Pinpoint the cell where the given text exists, returning its [x, y] midpoint coordinate. 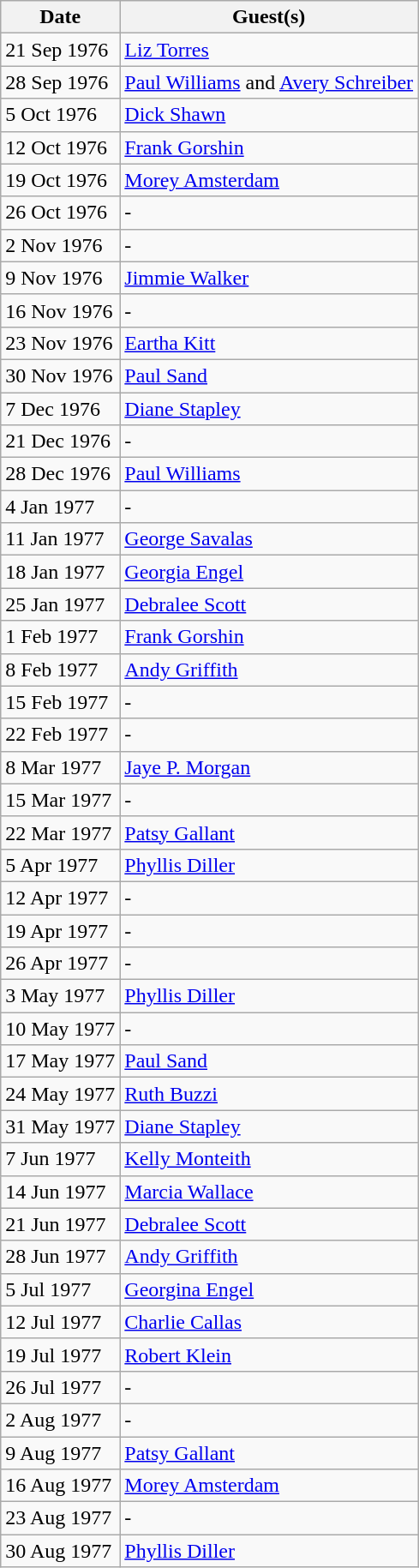
19 Jul 1977 [60, 1355]
30 Nov 1976 [60, 375]
12 Oct 1976 [60, 147]
12 Jul 1977 [60, 1322]
10 May 1977 [60, 1029]
9 Nov 1976 [60, 278]
11 Jan 1977 [60, 539]
George Savalas [269, 539]
Liz Torres [269, 50]
22 Mar 1977 [60, 832]
Eartha Kitt [269, 343]
28 Jun 1977 [60, 1257]
4 Jan 1977 [60, 507]
Georgina Engel [269, 1289]
Dick Shawn [269, 115]
28 Dec 1976 [60, 474]
Marcia Wallace [269, 1192]
14 Jun 1977 [60, 1192]
8 Mar 1977 [60, 767]
3 May 1977 [60, 996]
7 Dec 1976 [60, 409]
26 Oct 1976 [60, 213]
Date [60, 17]
1 Feb 1977 [60, 637]
5 Jul 1977 [60, 1289]
Georgia Engel [269, 572]
24 May 1977 [60, 1094]
2 Nov 1976 [60, 245]
Robert Klein [269, 1355]
15 Feb 1977 [60, 702]
Kelly Monteith [269, 1159]
8 Feb 1977 [60, 670]
28 Sep 1976 [60, 82]
Guest(s) [269, 17]
21 Jun 1977 [60, 1224]
Charlie Callas [269, 1322]
Paul Williams and Avery Schreiber [269, 82]
23 Nov 1976 [60, 343]
Jaye P. Morgan [269, 767]
9 Aug 1977 [60, 1453]
Paul Williams [269, 474]
23 Aug 1977 [60, 1518]
21 Sep 1976 [60, 50]
19 Oct 1976 [60, 180]
2 Aug 1977 [60, 1420]
16 Aug 1977 [60, 1486]
Jimmie Walker [269, 278]
25 Jan 1977 [60, 604]
5 Oct 1976 [60, 115]
15 Mar 1977 [60, 800]
19 Apr 1977 [60, 930]
17 May 1977 [60, 1061]
31 May 1977 [60, 1126]
30 Aug 1977 [60, 1551]
21 Dec 1976 [60, 442]
5 Apr 1977 [60, 865]
26 Jul 1977 [60, 1387]
12 Apr 1977 [60, 898]
22 Feb 1977 [60, 735]
18 Jan 1977 [60, 572]
Ruth Buzzi [269, 1094]
26 Apr 1977 [60, 964]
16 Nov 1976 [60, 310]
7 Jun 1977 [60, 1159]
